Extract the (x, y) coordinate from the center of the cell holding the provided text.  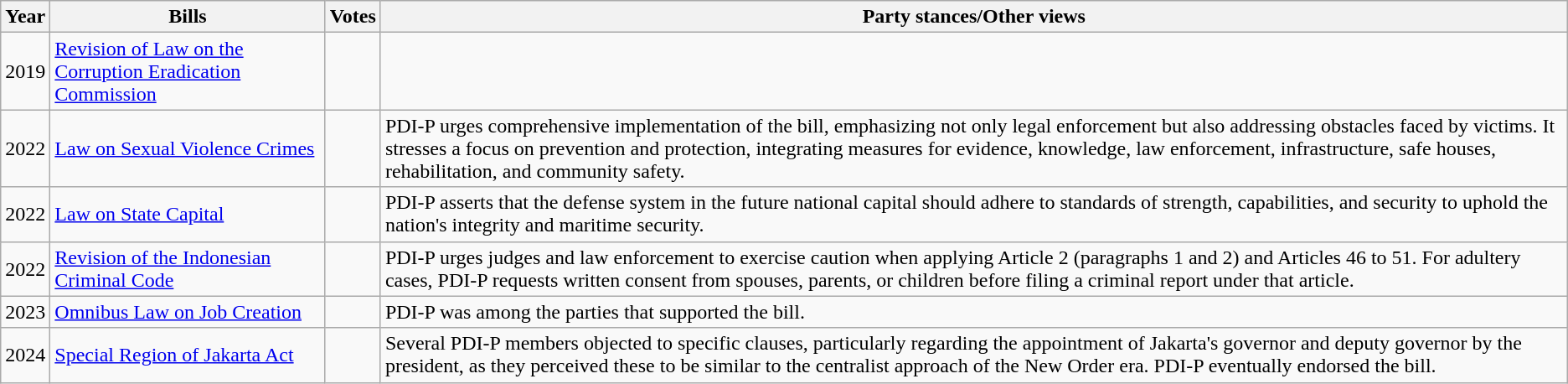
Law on State Capital (188, 215)
Law on Sexual Violence Crimes (188, 148)
Party stances/Other views (973, 17)
Bills (188, 17)
2024 (25, 355)
Revision of Law on the Corruption Eradication Commission (188, 71)
Year (25, 17)
2019 (25, 71)
2023 (25, 312)
Special Region of Jakarta Act (188, 355)
Omnibus Law on Job Creation (188, 312)
Revision of the Indonesian Criminal Code (188, 268)
PDI-P was among the parties that supported the bill. (973, 312)
Votes (353, 17)
